Locate the cell with the specified text and output its (x, y) center coordinate. 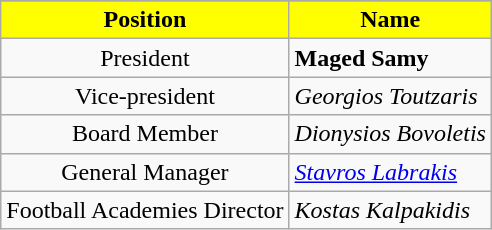
Position (145, 20)
Board Member (145, 134)
Maged Samy (390, 58)
Stavros Labrakis (390, 172)
Name (390, 20)
Vice-president (145, 96)
General Manager (145, 172)
Football Academies Director (145, 210)
Dionysios Bovoletis (390, 134)
Georgios Toutzaris (390, 96)
President (145, 58)
Kostas Kalpakidis (390, 210)
